Extract the (x, y) coordinate from the center of the cell holding the provided text.  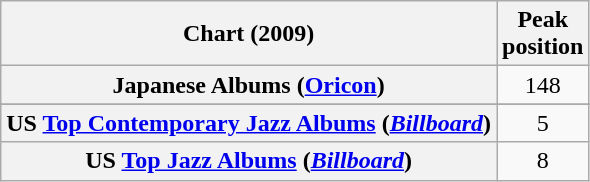
Chart (2009) (249, 34)
Japanese Albums (Oricon) (249, 85)
5 (543, 123)
148 (543, 85)
Peak position (543, 34)
8 (543, 161)
US Top Jazz Albums (Billboard) (249, 161)
US Top Contemporary Jazz Albums (Billboard) (249, 123)
